Identify which cell holds the provided text, then report its [x, y] central coordinate. 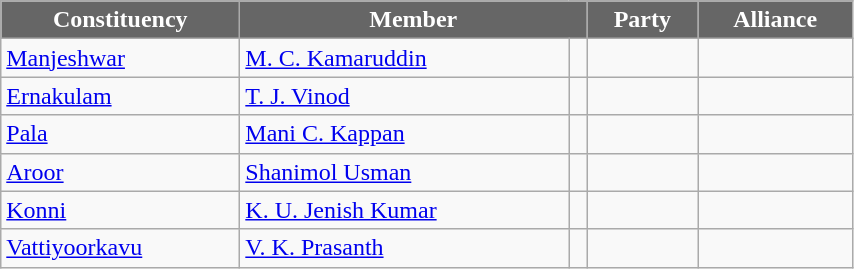
Party [642, 20]
Konni [120, 210]
Vattiyoorkavu [120, 248]
T. J. Vinod [404, 96]
Member [414, 20]
Shanimol Usman [404, 172]
M. C. Kamaruddin [404, 58]
Aroor [120, 172]
Manjeshwar [120, 58]
K. U. Jenish Kumar [404, 210]
Constituency [120, 20]
Mani C. Kappan [404, 134]
Alliance [776, 20]
Pala [120, 134]
V. K. Prasanth [404, 248]
Ernakulam [120, 96]
